Output the [x, y] coordinate of the center of the cell containing the given text.  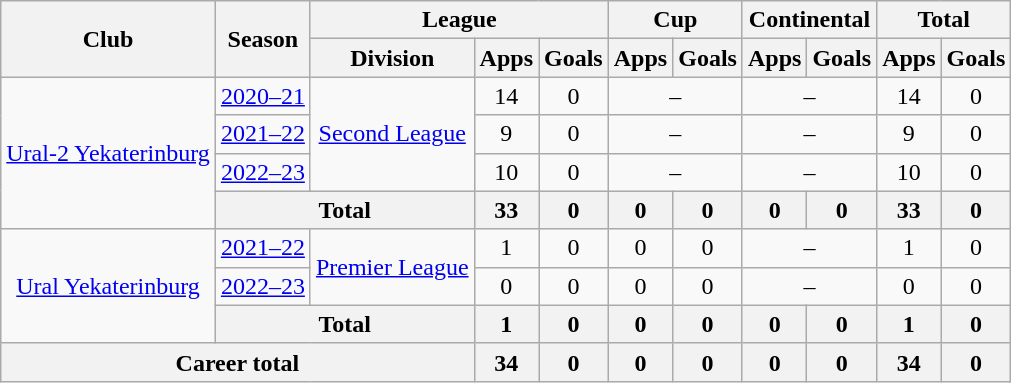
Division [392, 58]
Continental [809, 20]
Cup [675, 20]
League [459, 20]
Second League [392, 134]
Season [262, 39]
Ural Yekaterinburg [108, 286]
2020–21 [262, 96]
Premier League [392, 267]
Club [108, 39]
Ural-2 Yekaterinburg [108, 153]
Career total [238, 362]
